Determine the (X, Y) coordinate at the center of the cell enclosing the given text.  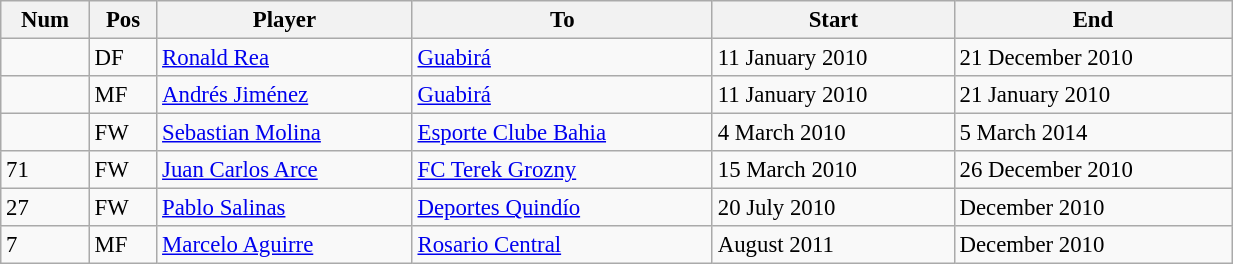
August 2011 (833, 245)
Pos (123, 20)
20 July 2010 (833, 208)
26 December 2010 (1092, 170)
DF (123, 58)
Andrés Jiménez (284, 95)
Deportes Quindío (562, 208)
Pablo Salinas (284, 208)
Ronald Rea (284, 58)
71 (46, 170)
Sebastian Molina (284, 133)
Marcelo Aguirre (284, 245)
5 March 2014 (1092, 133)
To (562, 20)
Rosario Central (562, 245)
15 March 2010 (833, 170)
End (1092, 20)
21 December 2010 (1092, 58)
FC Terek Grozny (562, 170)
Player (284, 20)
7 (46, 245)
Esporte Clube Bahia (562, 133)
21 January 2010 (1092, 95)
Juan Carlos Arce (284, 170)
Num (46, 20)
27 (46, 208)
Start (833, 20)
4 March 2010 (833, 133)
